Find where the given text appears and provide that cell's center as (x, y) coordinate. 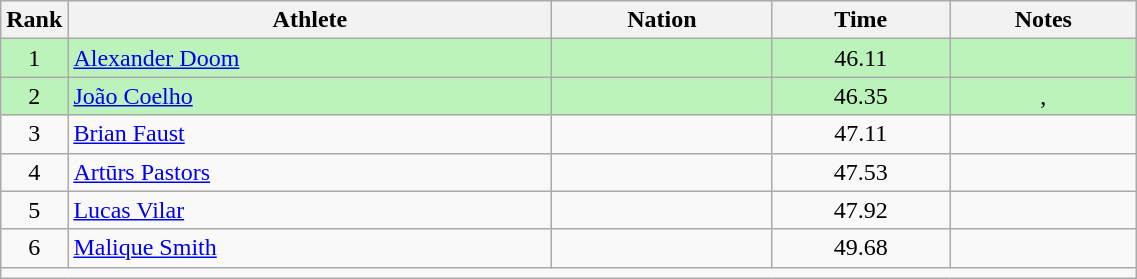
47.11 (861, 134)
Lucas Vilar (310, 210)
Artūrs Pastors (310, 172)
1 (34, 58)
Malique Smith (310, 248)
47.92 (861, 210)
46.11 (861, 58)
46.35 (861, 96)
Nation (662, 20)
Time (861, 20)
Brian Faust (310, 134)
João Coelho (310, 96)
Alexander Doom (310, 58)
Athlete (310, 20)
, (1044, 96)
6 (34, 248)
2 (34, 96)
4 (34, 172)
Notes (1044, 20)
49.68 (861, 248)
3 (34, 134)
Rank (34, 20)
47.53 (861, 172)
5 (34, 210)
